Scan for the cell matching the given text and deliver its (X, Y) coordinate at center. 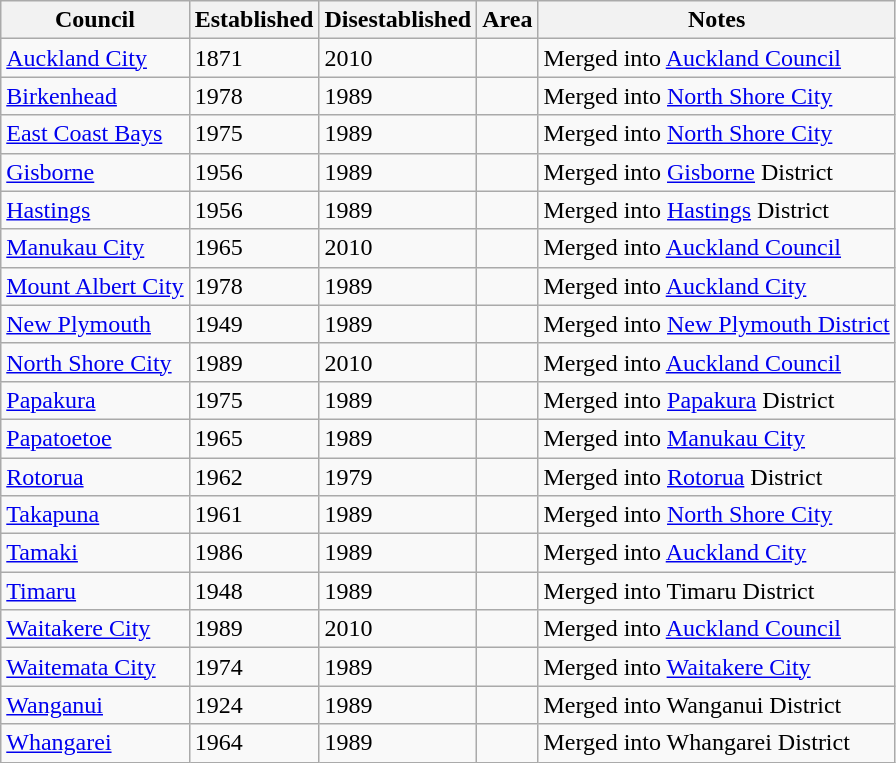
1948 (254, 591)
1986 (254, 553)
Waitemata City (95, 667)
1962 (254, 477)
Tamaki (95, 553)
1979 (398, 477)
Papatoetoe (95, 438)
Merged into Hastings District (716, 210)
Merged into Whangarei District (716, 743)
East Coast Bays (95, 134)
Merged into Rotorua District (716, 477)
Whangarei (95, 743)
1961 (254, 515)
1949 (254, 324)
Merged into Gisborne District (716, 172)
Mount Albert City (95, 286)
Wanganui (95, 705)
New Plymouth (95, 324)
1871 (254, 58)
Birkenhead (95, 96)
Waitakere City (95, 629)
Merged into Wanganui District (716, 705)
Timaru (95, 591)
1924 (254, 705)
Notes (716, 20)
Established (254, 20)
Takapuna (95, 515)
Area (508, 20)
Rotorua (95, 477)
Auckland City (95, 58)
Manukau City (95, 248)
Merged into Timaru District (716, 591)
Hastings (95, 210)
Merged into Waitakere City (716, 667)
Merged into New Plymouth District (716, 324)
1964 (254, 743)
Papakura (95, 400)
Merged into Papakura District (716, 400)
North Shore City (95, 362)
Gisborne (95, 172)
Council (95, 20)
Disestablished (398, 20)
Merged into Manukau City (716, 438)
1974 (254, 667)
